Return the [X, Y] coordinate for the center point of the cell that contains the specified text.  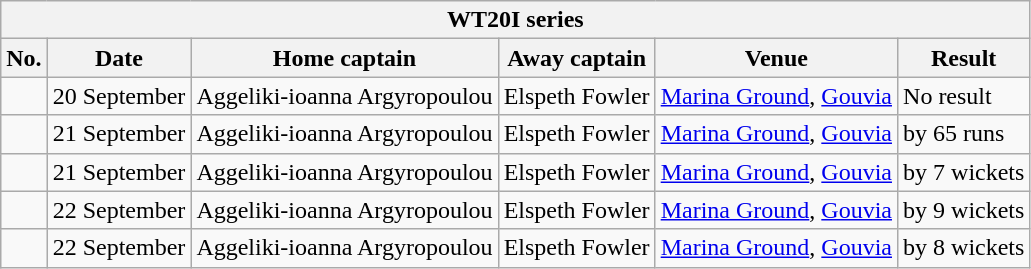
Home captain [344, 58]
20 September [119, 96]
WT20I series [516, 20]
No result [964, 96]
No. [24, 58]
Date [119, 58]
by 65 runs [964, 134]
by 8 wickets [964, 248]
by 9 wickets [964, 210]
Result [964, 58]
Venue [776, 58]
Away captain [576, 58]
by 7 wickets [964, 172]
